Provide the [x, y] coordinate of the cell's center where the given text is located.  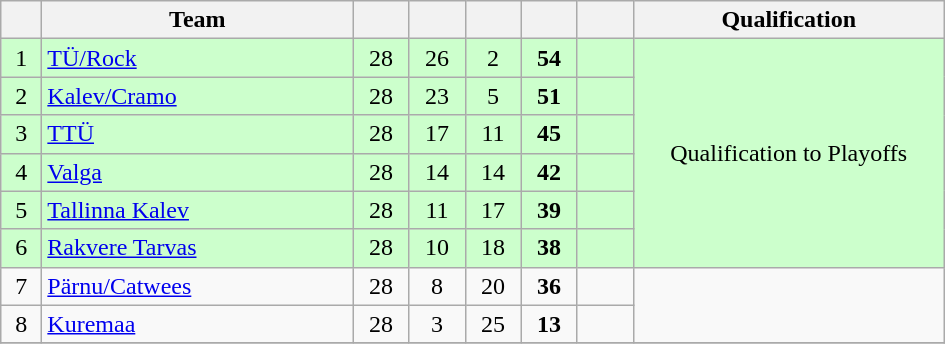
Kalev/Cramo [198, 96]
6 [22, 248]
Rakvere Tarvas [198, 248]
38 [549, 248]
TTÜ [198, 134]
51 [549, 96]
13 [549, 324]
36 [549, 286]
TÜ/Rock [198, 58]
39 [549, 210]
23 [437, 96]
Qualification to Playoffs [788, 153]
1 [22, 58]
Pärnu/Catwees [198, 286]
Tallinna Kalev [198, 210]
42 [549, 172]
Kuremaa [198, 324]
4 [22, 172]
20 [493, 286]
54 [549, 58]
45 [549, 134]
Team [198, 20]
25 [493, 324]
Valga [198, 172]
26 [437, 58]
18 [493, 248]
10 [437, 248]
7 [22, 286]
Qualification [788, 20]
